Search for the cell housing the specified text and yield its (X, Y) center coordinate. 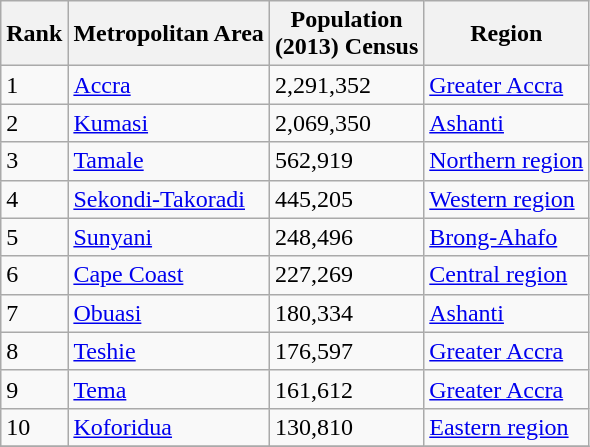
Central region (506, 275)
180,334 (346, 313)
2,291,352 (346, 85)
Sekondi-Takoradi (168, 199)
Cape Coast (168, 275)
Population(2013) Census (346, 34)
445,205 (346, 199)
Northern region (506, 161)
Eastern region (506, 427)
Tema (168, 389)
Accra (168, 85)
Teshie (168, 351)
562,919 (346, 161)
9 (34, 389)
Region (506, 34)
Koforidua (168, 427)
1 (34, 85)
4 (34, 199)
Sunyani (168, 237)
3 (34, 161)
5 (34, 237)
227,269 (346, 275)
Metropolitan Area (168, 34)
7 (34, 313)
Rank (34, 34)
248,496 (346, 237)
Tamale (168, 161)
176,597 (346, 351)
Kumasi (168, 123)
161,612 (346, 389)
Brong-Ahafo (506, 237)
Obuasi (168, 313)
8 (34, 351)
10 (34, 427)
Western region (506, 199)
6 (34, 275)
2,069,350 (346, 123)
2 (34, 123)
130,810 (346, 427)
